Detect which cell encompasses the target text, then output its (X, Y) center coordinate. 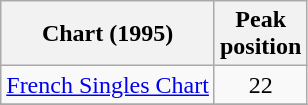
French Singles Chart (108, 85)
Chart (1995) (108, 34)
22 (260, 85)
Peakposition (260, 34)
